Output the [x, y] coordinate of the center of the cell containing the given text.  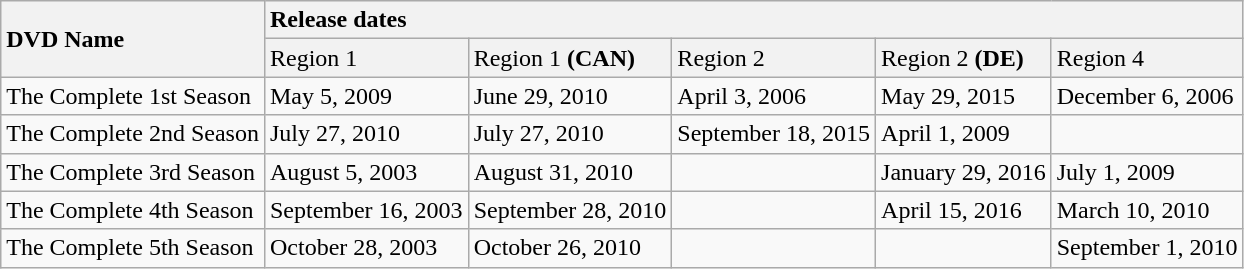
September 1, 2010 [1147, 248]
April 3, 2006 [774, 96]
May 29, 2015 [964, 96]
The Complete 1st Season [133, 96]
The Complete 4th Season [133, 210]
Region 1 (CAN) [570, 58]
September 28, 2010 [570, 210]
August 5, 2003 [366, 172]
The Complete 3rd Season [133, 172]
DVD Name [133, 39]
April 15, 2016 [964, 210]
December 6, 2006 [1147, 96]
October 28, 2003 [366, 248]
Region 1 [366, 58]
September 16, 2003 [366, 210]
April 1, 2009 [964, 134]
October 26, 2010 [570, 248]
September 18, 2015 [774, 134]
Region 2 [774, 58]
Region 4 [1147, 58]
Release dates [753, 20]
June 29, 2010 [570, 96]
The Complete 5th Season [133, 248]
The Complete 2nd Season [133, 134]
March 10, 2010 [1147, 210]
July 1, 2009 [1147, 172]
August 31, 2010 [570, 172]
May 5, 2009 [366, 96]
Region 2 (DE) [964, 58]
January 29, 2016 [964, 172]
